Return [x, y] of the center of cell containing provided text 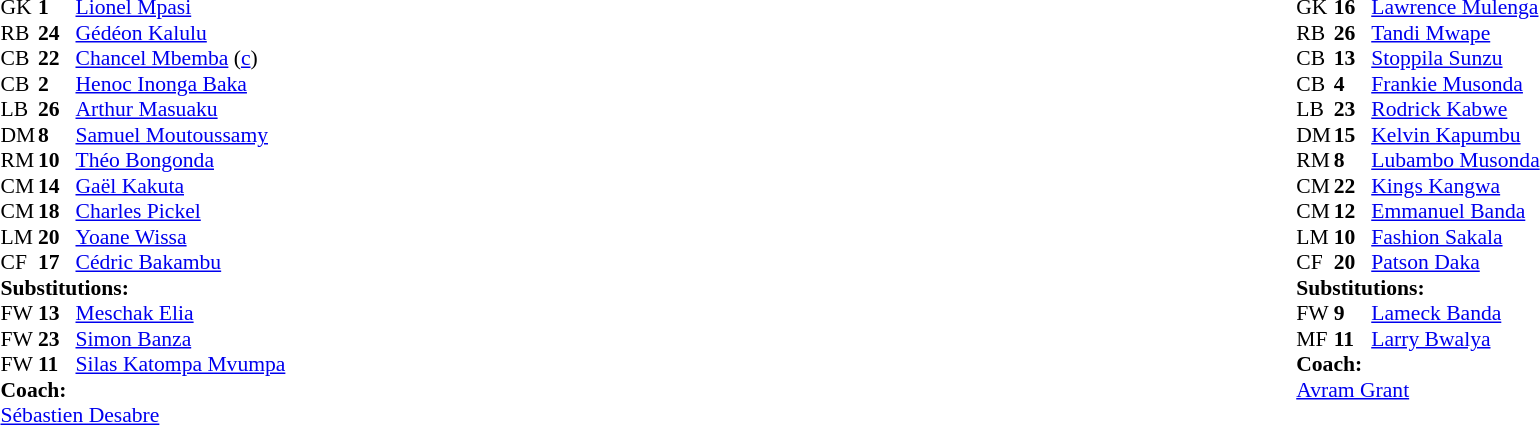
Silas Katompa Mvumpa [181, 365]
Meschak Elia [181, 313]
Cédric Bakambu [181, 263]
Fashion Sakala [1455, 237]
14 [57, 186]
17 [57, 263]
Avram Grant [1418, 390]
Théo Bongonda [181, 161]
Tandi Mwape [1455, 33]
Larry Bwalya [1455, 339]
15 [1353, 135]
Charles Pickel [181, 211]
Rodrick Kabwe [1455, 109]
24 [57, 33]
Patson Daka [1455, 263]
9 [1353, 313]
Chancel Mbemba (c) [181, 59]
Gaël Kakuta [181, 186]
Emmanuel Banda [1455, 211]
Samuel Moutoussamy [181, 135]
Kelvin Kapumbu [1455, 135]
Henoc Inonga Baka [181, 84]
Frankie Musonda [1455, 84]
Lameck Banda [1455, 313]
Arthur Masuaku [181, 109]
Gédéon Kalulu [181, 33]
Stoppila Sunzu [1455, 59]
2 [57, 84]
4 [1353, 84]
12 [1353, 211]
MF [1315, 339]
18 [57, 211]
Yoane Wissa [181, 237]
Simon Banza [181, 339]
Lubambo Musonda [1455, 161]
Kings Kangwa [1455, 186]
